Search for the cell housing the specified text and yield its (x, y) center coordinate. 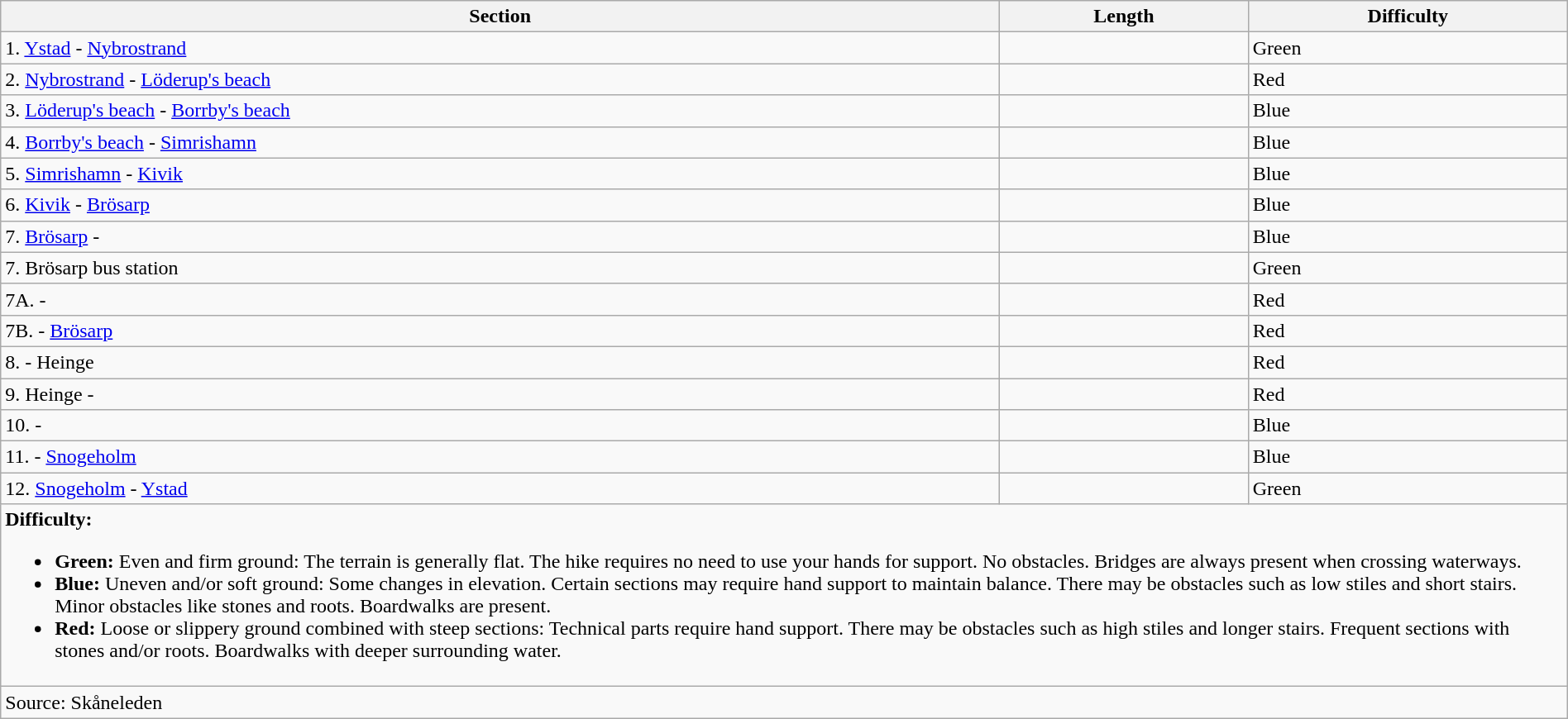
6. Kivik - Brösarp (500, 205)
2. Nybrostrand - Löderup's beach (500, 79)
5. Simrishamn - Kivik (500, 174)
9. Heinge - (500, 394)
4. Borrby's beach - Simrishamn (500, 142)
Source: Skåneleden (784, 702)
Difficulty (1408, 17)
1. Ystad - Nybrostrand (500, 48)
8. - Heinge (500, 362)
7. Brösarp - (500, 236)
10. - (500, 426)
11. - Snogeholm (500, 457)
7. Brösarp bus station (500, 268)
Length (1125, 17)
Section (500, 17)
7A. - (500, 299)
12. Snogeholm - Ystad (500, 488)
3. Löderup's beach - Borrby's beach (500, 111)
7B. - Brösarp (500, 331)
